Extract the [x, y] coordinate from the center of the cell holding the provided text.  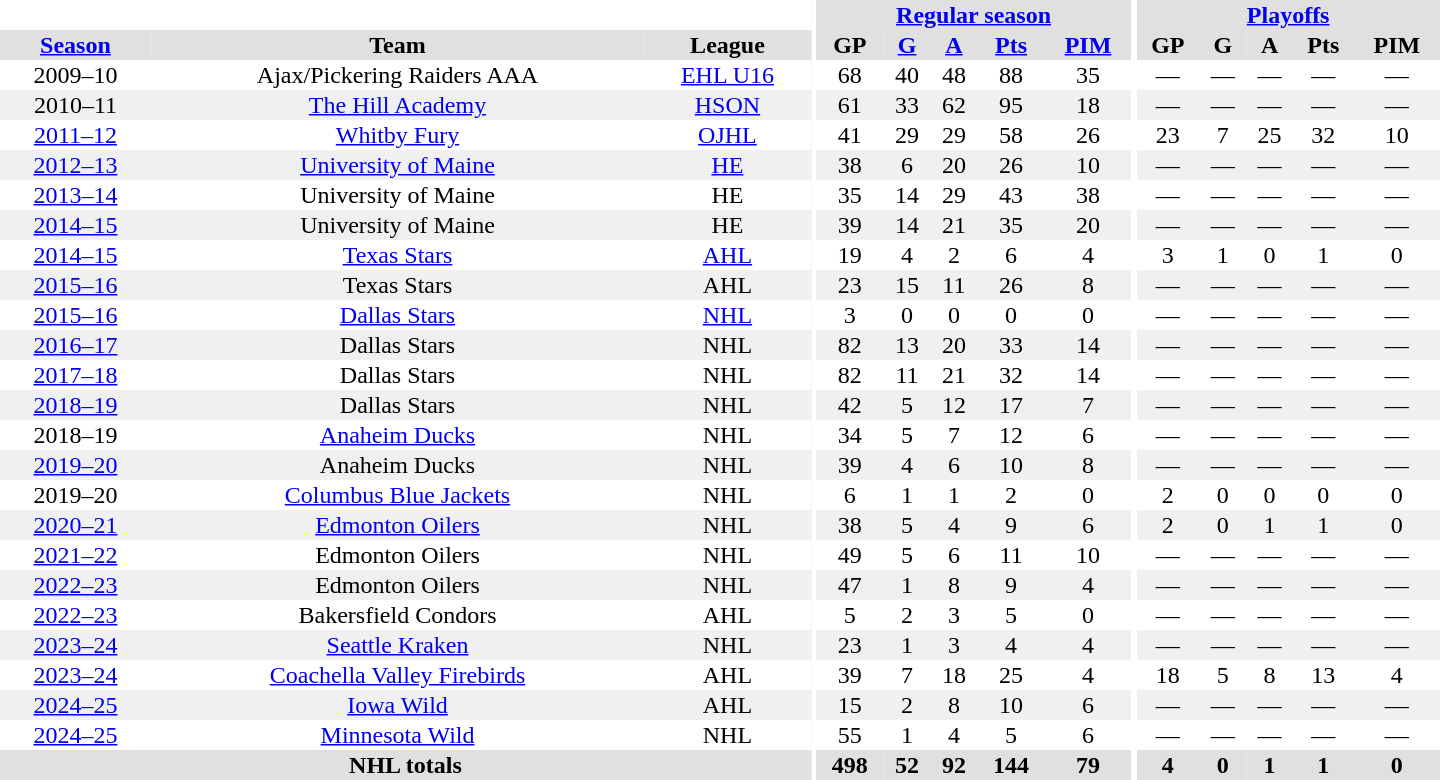
95 [1011, 105]
League [728, 45]
40 [908, 75]
61 [850, 105]
2010–11 [76, 105]
Columbus Blue Jackets [398, 495]
42 [850, 405]
OJHL [728, 135]
2012–13 [76, 165]
Seattle Kraken [398, 645]
68 [850, 75]
The Hill Academy [398, 105]
52 [908, 765]
62 [954, 105]
Regular season [974, 15]
48 [954, 75]
2020–21 [76, 525]
Ajax/Pickering Raiders AAA [398, 75]
34 [850, 435]
55 [850, 735]
17 [1011, 405]
2011–12 [76, 135]
Season [76, 45]
Whitby Fury [398, 135]
2016–17 [76, 345]
43 [1011, 195]
2013–14 [76, 195]
EHL U16 [728, 75]
88 [1011, 75]
2009–10 [76, 75]
49 [850, 555]
Playoffs [1288, 15]
144 [1011, 765]
41 [850, 135]
2021–22 [76, 555]
19 [850, 255]
HSON [728, 105]
47 [850, 585]
Coachella Valley Firebirds [398, 675]
58 [1011, 135]
79 [1088, 765]
Team [398, 45]
2017–18 [76, 375]
Minnesota Wild [398, 735]
Iowa Wild [398, 705]
92 [954, 765]
NHL totals [406, 765]
Bakersfield Condors [398, 615]
498 [850, 765]
